Pinpoint the cell where the given text exists, returning its [X, Y] midpoint coordinate. 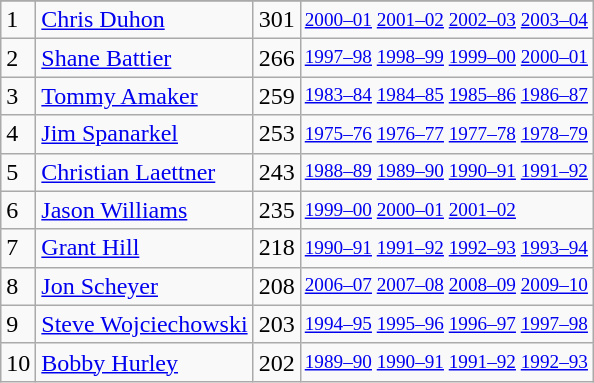
7 [18, 248]
208 [276, 286]
Steve Wojciechowski [144, 324]
235 [276, 210]
301 [276, 20]
Shane Battier [144, 58]
266 [276, 58]
259 [276, 96]
Grant Hill [144, 248]
218 [276, 248]
1983–84 1984–85 1985–86 1986–87 [446, 96]
Bobby Hurley [144, 362]
Christian Laettner [144, 172]
Jim Spanarkel [144, 134]
1990–91 1991–92 1992–93 1993–94 [446, 248]
Chris Duhon [144, 20]
Jason Williams [144, 210]
1989–90 1990–91 1991–92 1992–93 [446, 362]
Jon Scheyer [144, 286]
6 [18, 210]
5 [18, 172]
1 [18, 20]
243 [276, 172]
203 [276, 324]
8 [18, 286]
9 [18, 324]
202 [276, 362]
2006–07 2007–08 2008–09 2009–10 [446, 286]
3 [18, 96]
4 [18, 134]
2 [18, 58]
10 [18, 362]
253 [276, 134]
1999–00 2000–01 2001–02 [446, 210]
1988–89 1989–90 1990–91 1991–92 [446, 172]
1975–76 1976–77 1977–78 1978–79 [446, 134]
1997–98 1998–99 1999–00 2000–01 [446, 58]
1994–95 1995–96 1996–97 1997–98 [446, 324]
2000–01 2001–02 2002–03 2003–04 [446, 20]
Tommy Amaker [144, 96]
